For the text-containing cell, return its midpoint in (X, Y) coordinate format. 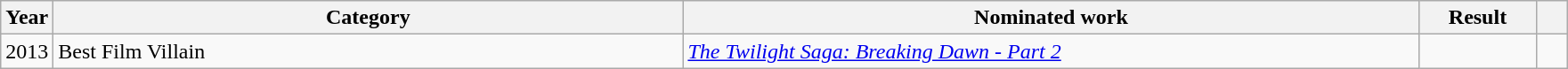
Nominated work (1051, 18)
Best Film Villain (369, 51)
Result (1478, 18)
Category (369, 18)
Year (27, 18)
2013 (27, 51)
The Twilight Saga: Breaking Dawn - Part 2 (1051, 51)
